Extract the [x, y] coordinate from the center of the cell holding the provided text.  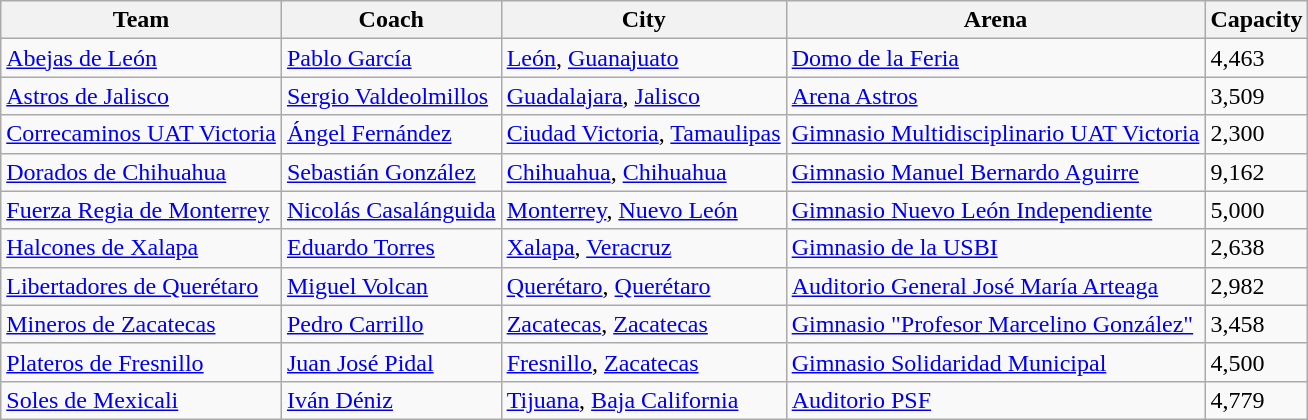
Libertadores de Querétaro [142, 286]
City [644, 20]
Eduardo Torres [391, 248]
Capacity [1256, 20]
Ángel Fernández [391, 134]
Domo de la Feria [996, 58]
Iván Déniz [391, 400]
Halcones de Xalapa [142, 248]
Correcaminos UAT Victoria [142, 134]
Juan José Pidal [391, 362]
Ciudad Victoria, Tamaulipas [644, 134]
Team [142, 20]
Pablo García [391, 58]
León, Guanajuato [644, 58]
9,162 [1256, 172]
Soles de Mexicali [142, 400]
3,509 [1256, 96]
Guadalajara, Jalisco [644, 96]
2,638 [1256, 248]
Auditorio General José María Arteaga [996, 286]
Plateros de Fresnillo [142, 362]
Fresnillo, Zacatecas [644, 362]
3,458 [1256, 324]
Tijuana, Baja California [644, 400]
Miguel Volcan [391, 286]
Nicolás Casalánguida [391, 210]
Sebastián González [391, 172]
Pedro Carrillo [391, 324]
Chihuahua, Chihuahua [644, 172]
Gimnasio Nuevo León Independiente [996, 210]
Sergio Valdeolmillos [391, 96]
Querétaro, Querétaro [644, 286]
Gimnasio Solidaridad Municipal [996, 362]
Dorados de Chihuahua [142, 172]
4,463 [1256, 58]
Gimnasio Multidisciplinario UAT Victoria [996, 134]
5,000 [1256, 210]
2,300 [1256, 134]
4,779 [1256, 400]
Arena Astros [996, 96]
Fuerza Regia de Monterrey [142, 210]
Coach [391, 20]
Mineros de Zacatecas [142, 324]
Monterrey, Nuevo León [644, 210]
Astros de Jalisco [142, 96]
Arena [996, 20]
Auditorio PSF [996, 400]
Gimnasio Manuel Bernardo Aguirre [996, 172]
Xalapa, Veracruz [644, 248]
4,500 [1256, 362]
Gimnasio de la USBI [996, 248]
Zacatecas, Zacatecas [644, 324]
Gimnasio "Profesor Marcelino González" [996, 324]
2,982 [1256, 286]
Abejas de León [142, 58]
